Search for the cell housing the specified text and yield its [X, Y] center coordinate. 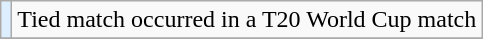
Tied match occurred in a T20 World Cup match [247, 20]
